Provide the (x, y) coordinate of the cell's center where the given text is located.  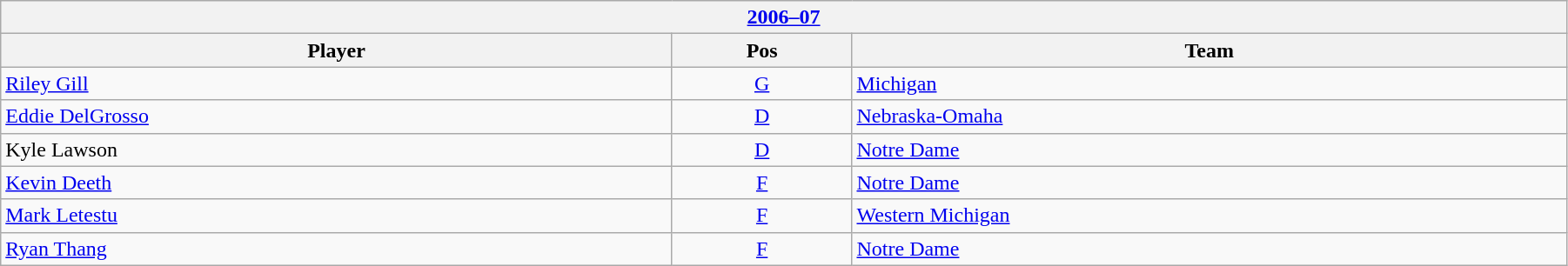
2006–07 (784, 17)
Mark Letestu (337, 216)
Team (1210, 50)
Kevin Deeth (337, 183)
G (762, 83)
Pos (762, 50)
Kyle Lawson (337, 150)
Nebraska-Omaha (1210, 116)
Player (337, 50)
Michigan (1210, 83)
Ryan Thang (337, 249)
Riley Gill (337, 83)
Western Michigan (1210, 216)
Eddie DelGrosso (337, 116)
